Capture the cell that displays the provided text and extract its (X, Y) central coordinate. 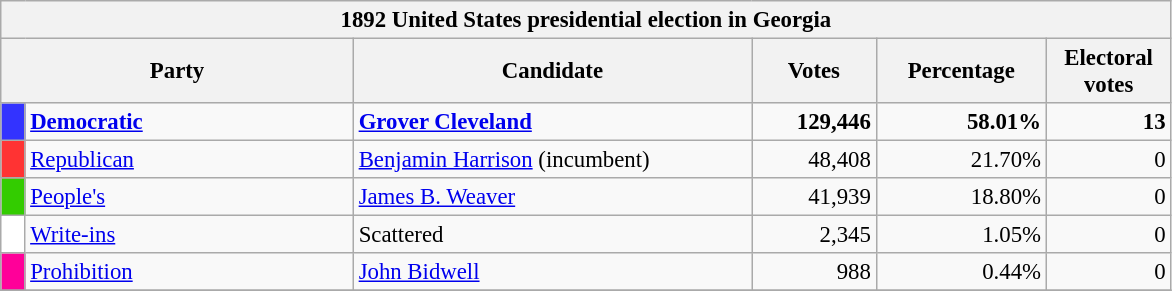
Scattered (552, 235)
Benjamin Harrison (incumbent) (552, 160)
Electoral votes (1108, 72)
Write-ins (189, 235)
13 (1108, 122)
Candidate (552, 72)
Party (178, 72)
48,408 (814, 160)
1.05% (961, 235)
Votes (814, 72)
18.80% (961, 197)
Democratic (189, 122)
41,939 (814, 197)
Percentage (961, 72)
Republican (189, 160)
2,345 (814, 235)
1892 United States presidential election in Georgia (586, 20)
People's (189, 197)
129,446 (814, 122)
Grover Cleveland (552, 122)
James B. Weaver (552, 197)
58.01% (961, 122)
21.70% (961, 160)
